Determine the (X, Y) coordinate at the center of the cell enclosing the given text.  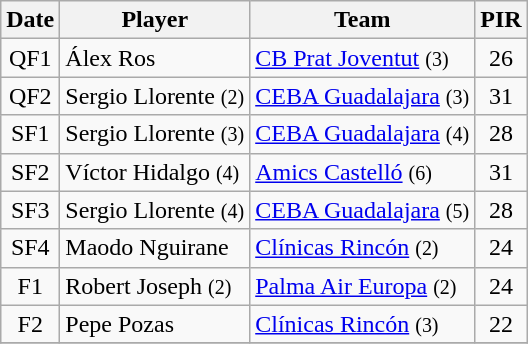
Date (30, 20)
Maodo Nguirane (155, 248)
Sergio Llorente (3) (155, 134)
CB Prat Joventut (3) (362, 58)
Clínicas Rincón (2) (362, 248)
CEBA Guadalajara (3) (362, 96)
QF1 (30, 58)
Álex Ros (155, 58)
26 (501, 58)
Amics Castelló (6) (362, 172)
F1 (30, 286)
SF2 (30, 172)
CEBA Guadalajara (4) (362, 134)
F2 (30, 324)
22 (501, 324)
PIR (501, 20)
Víctor Hidalgo (4) (155, 172)
Sergio Llorente (4) (155, 210)
Robert Joseph (2) (155, 286)
SF3 (30, 210)
Team (362, 20)
Palma Air Europa (2) (362, 286)
QF2 (30, 96)
SF1 (30, 134)
Pepe Pozas (155, 324)
CEBA Guadalajara (5) (362, 210)
Sergio Llorente (2) (155, 96)
Player (155, 20)
Clínicas Rincón (3) (362, 324)
SF4 (30, 248)
